Determine the [x, y] coordinate at the center of the cell enclosing the given text.  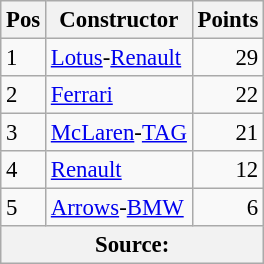
Pos [24, 20]
Ferrari [120, 95]
Renault [120, 170]
4 [24, 170]
12 [228, 170]
1 [24, 58]
3 [24, 133]
22 [228, 95]
21 [228, 133]
29 [228, 58]
5 [24, 208]
Source: [132, 245]
Lotus-Renault [120, 58]
McLaren-TAG [120, 133]
2 [24, 95]
6 [228, 208]
Points [228, 20]
Arrows-BMW [120, 208]
Constructor [120, 20]
